Pinpoint the cell where the given text exists, returning its [x, y] midpoint coordinate. 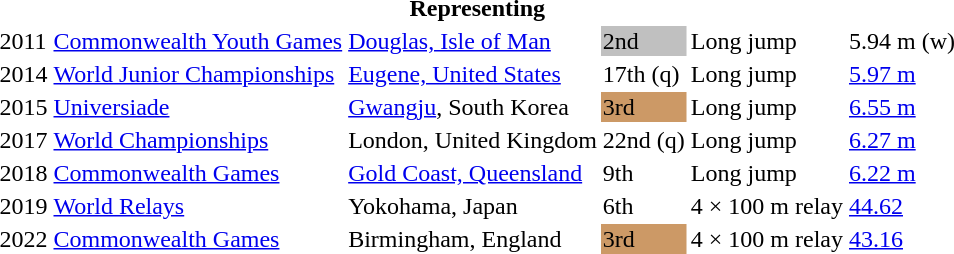
World Junior Championships [198, 74]
World Relays [198, 206]
2nd [644, 41]
17th (q) [644, 74]
Douglas, Isle of Man [473, 41]
Eugene, United States [473, 74]
22nd (q) [644, 140]
Commonwealth Youth Games [198, 41]
London, United Kingdom [473, 140]
Yokohama, Japan [473, 206]
Gwangju, South Korea [473, 107]
9th [644, 173]
Universiade [198, 107]
World Championships [198, 140]
Birmingham, England [473, 239]
6th [644, 206]
Gold Coast, Queensland [473, 173]
